Return (X, Y) of the center of cell containing provided text 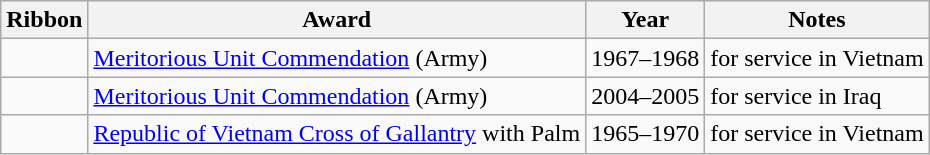
Republic of Vietnam Cross of Gallantry with Palm (337, 134)
for service in Iraq (817, 96)
1965–1970 (646, 134)
2004–2005 (646, 96)
1967–1968 (646, 58)
Award (337, 20)
Notes (817, 20)
Year (646, 20)
Ribbon (44, 20)
